Identify which cell holds the provided text, then report its (x, y) central coordinate. 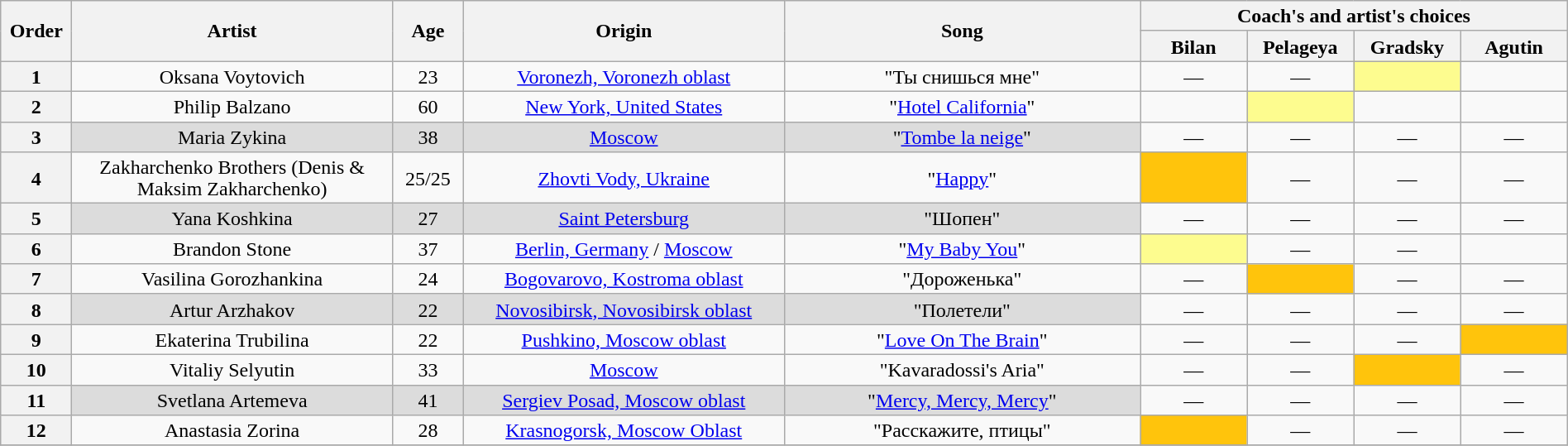
Voronezh, Voronezh oblast (624, 76)
Agutin (1513, 46)
Bilan (1194, 46)
60 (428, 106)
"Happy" (963, 178)
Svetlana Artemeva (232, 400)
Bogovarovo, Kostroma oblast (624, 280)
28 (428, 430)
Coach's and artist's choices (1355, 17)
Artist (232, 31)
"Love On The Brain" (963, 339)
5 (36, 218)
Saint Petersburg (624, 218)
Vitaliy Selyutin (232, 369)
Zhovti Vody, Ukraine (624, 178)
"Hotel California" (963, 106)
41 (428, 400)
2 (36, 106)
8 (36, 309)
Order (36, 31)
"Шопен" (963, 218)
Oksana Voytovich (232, 76)
Ekaterina Trubilina (232, 339)
"Ты снишься мне" (963, 76)
11 (36, 400)
Age (428, 31)
7 (36, 280)
27 (428, 218)
Krasnogorsk, Moscow Oblast (624, 430)
"Kavaradossi's Aria" (963, 369)
Sergiev Posad, Moscow oblast (624, 400)
1 (36, 76)
Artur Arzhakov (232, 309)
6 (36, 248)
25/25 (428, 178)
Origin (624, 31)
Vasilina Gorozhankina (232, 280)
Philip Balzano (232, 106)
Song (963, 31)
Maria Zykina (232, 137)
3 (36, 137)
23 (428, 76)
Gradsky (1408, 46)
Novosibirsk, Novosibirsk oblast (624, 309)
Yana Koshkina (232, 218)
24 (428, 280)
38 (428, 137)
"Дороженька" (963, 280)
Anastasia Zorina (232, 430)
Pushkino, Moscow oblast (624, 339)
"Полетели" (963, 309)
Berlin, Germany / Moscow (624, 248)
33 (428, 369)
"Tombe la neige" (963, 137)
10 (36, 369)
12 (36, 430)
"My Baby You" (963, 248)
Zakharchenko Brothers (Denis & Maksim Zakharchenko) (232, 178)
37 (428, 248)
4 (36, 178)
New York, United States (624, 106)
Brandon Stone (232, 248)
Pelageya (1300, 46)
"Расскажите, птицы" (963, 430)
9 (36, 339)
"Mercy, Mercy, Mercy" (963, 400)
